From the cell containing the given text, extract its center point as [X, Y] coordinate. 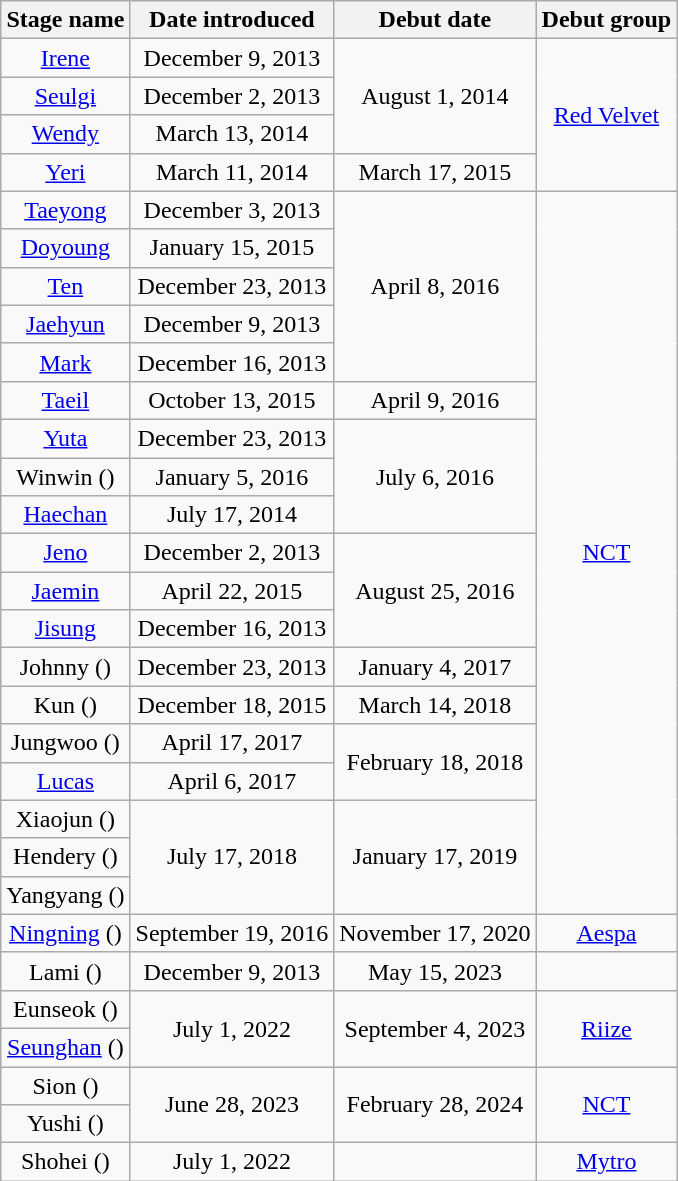
Debut date [435, 20]
April 6, 2017 [232, 781]
Haechan [66, 515]
January 5, 2016 [232, 477]
November 17, 2020 [435, 933]
Taeyong [66, 210]
Eunseok () [66, 1009]
October 13, 2015 [232, 400]
Seunghan () [66, 1047]
Doyoung [66, 248]
September 19, 2016 [232, 933]
Stage name [66, 20]
February 28, 2024 [435, 1104]
January 4, 2017 [435, 667]
Red Velvet [606, 115]
February 18, 2018 [435, 762]
Jaemin [66, 591]
January 17, 2019 [435, 857]
January 15, 2015 [232, 248]
Yeri [66, 172]
May 15, 2023 [435, 971]
April 8, 2016 [435, 286]
Jungwoo () [66, 743]
Jeno [66, 553]
Xiaojun () [66, 819]
Jaehyun [66, 324]
Shohei () [66, 1162]
Sion () [66, 1085]
Lucas [66, 781]
April 22, 2015 [232, 591]
Ten [66, 286]
June 28, 2023 [232, 1104]
March 17, 2015 [435, 172]
Wendy [66, 134]
March 13, 2014 [232, 134]
December 3, 2013 [232, 210]
Winwin () [66, 477]
Yangyang () [66, 895]
July 17, 2014 [232, 515]
Mark [66, 362]
March 14, 2018 [435, 705]
Aespa [606, 933]
Riize [606, 1028]
Date introduced [232, 20]
Lami () [66, 971]
Taeil [66, 400]
July 17, 2018 [232, 857]
Irene [66, 58]
Hendery () [66, 857]
April 9, 2016 [435, 400]
March 11, 2014 [232, 172]
August 25, 2016 [435, 591]
Debut group [606, 20]
August 1, 2014 [435, 96]
July 6, 2016 [435, 476]
April 17, 2017 [232, 743]
December 18, 2015 [232, 705]
Yushi () [66, 1124]
Kun () [66, 705]
Yuta [66, 438]
Seulgi [66, 96]
Johnny () [66, 667]
Mytro [606, 1162]
September 4, 2023 [435, 1028]
Jisung [66, 629]
Ningning () [66, 933]
